Return the [x, y] coordinate for the center point of the cell that contains the specified text.  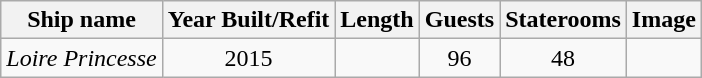
Loire Princesse [82, 58]
Year Built/Refit [248, 20]
Length [377, 20]
Ship name [82, 20]
2015 [248, 58]
48 [564, 58]
Image [664, 20]
96 [459, 58]
Staterooms [564, 20]
Guests [459, 20]
